Find where the given text appears and provide that cell's center as (x, y) coordinate. 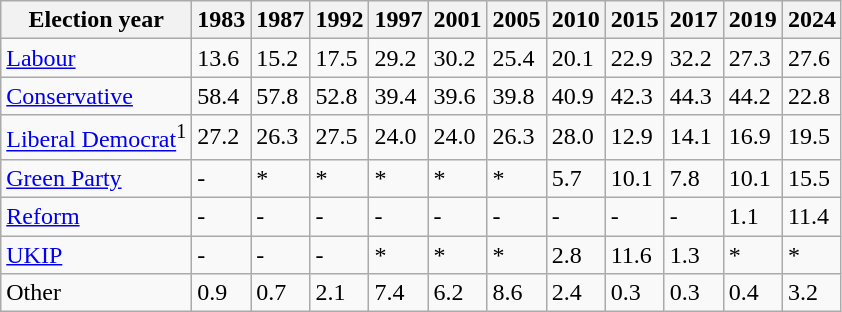
1.3 (694, 255)
13.6 (222, 58)
8.6 (516, 293)
2019 (752, 20)
29.2 (398, 58)
42.3 (634, 96)
22.9 (634, 58)
Reform (96, 217)
17.5 (340, 58)
27.3 (752, 58)
7.4 (398, 293)
Green Party (96, 178)
Labour (96, 58)
12.9 (634, 138)
Other (96, 293)
19.5 (812, 138)
44.3 (694, 96)
20.1 (576, 58)
5.7 (576, 178)
2.4 (576, 293)
Election year (96, 20)
30.2 (458, 58)
22.8 (812, 96)
11.6 (634, 255)
11.4 (812, 217)
39.8 (516, 96)
2005 (516, 20)
15.2 (280, 58)
0.9 (222, 293)
14.1 (694, 138)
2001 (458, 20)
1992 (340, 20)
3.2 (812, 293)
1987 (280, 20)
2017 (694, 20)
0.4 (752, 293)
44.2 (752, 96)
7.8 (694, 178)
1997 (398, 20)
32.2 (694, 58)
39.4 (398, 96)
2.8 (576, 255)
27.6 (812, 58)
57.8 (280, 96)
28.0 (576, 138)
2010 (576, 20)
UKIP (96, 255)
1983 (222, 20)
2.1 (340, 293)
27.2 (222, 138)
25.4 (516, 58)
2024 (812, 20)
1.1 (752, 217)
40.9 (576, 96)
0.7 (280, 293)
58.4 (222, 96)
Conservative (96, 96)
Liberal Democrat1 (96, 138)
52.8 (340, 96)
27.5 (340, 138)
16.9 (752, 138)
2015 (634, 20)
15.5 (812, 178)
6.2 (458, 293)
39.6 (458, 96)
